Scan for the cell matching the given text and deliver its [x, y] coordinate at center. 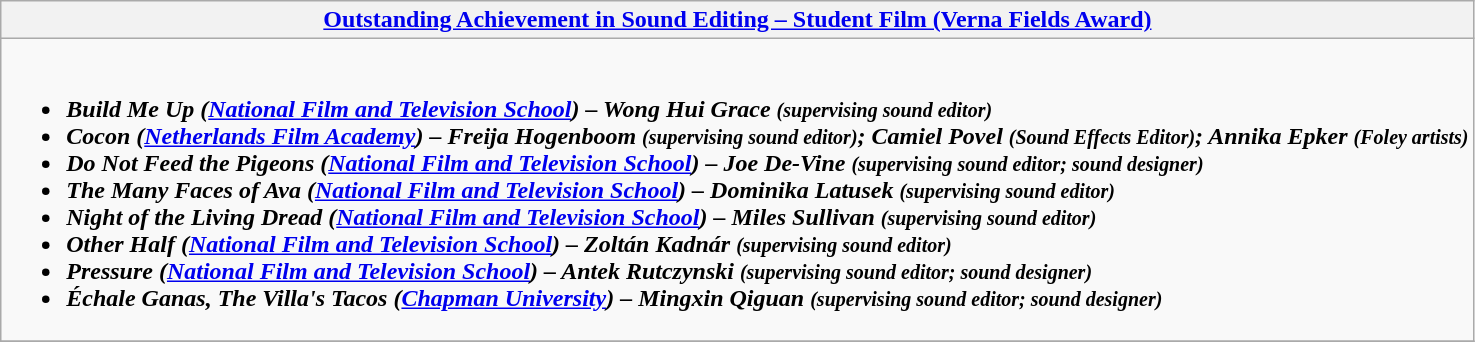
Outstanding Achievement in Sound Editing – Student Film (Verna Fields Award) [738, 20]
